Determine the [x, y] coordinate at the center of the cell enclosing the given text.  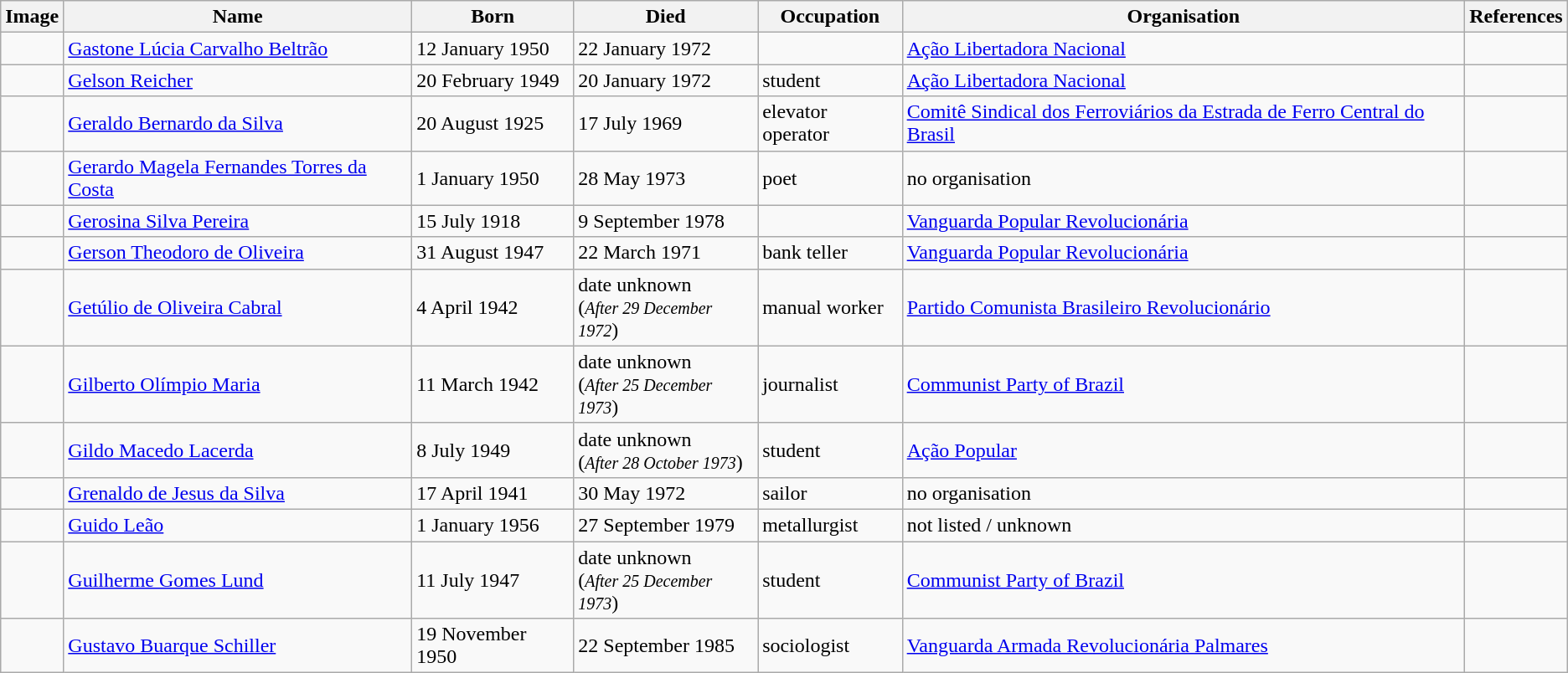
Occupation [831, 17]
manual worker [831, 307]
Gerardo Magela Fernandes Torres da Costa [238, 177]
Ação Popular [1183, 450]
Comitê Sindical dos Ferroviários da Estrada de Ferro Central do Brasil [1183, 124]
20 January 1972 [666, 80]
Name [238, 17]
Geraldo Bernardo da Silva [238, 124]
sociologist [831, 646]
4 April 1942 [493, 307]
journalist [831, 384]
References [1516, 17]
Gildo Macedo Lacerda [238, 450]
Partido Comunista Brasileiro Revolucionário [1183, 307]
elevator operator [831, 124]
poet [831, 177]
19 November 1950 [493, 646]
Grenaldo de Jesus da Silva [238, 493]
date unknown(After 28 October 1973) [666, 450]
22 March 1971 [666, 253]
1 January 1950 [493, 177]
12 January 1950 [493, 49]
bank teller [831, 253]
Guilherme Gomes Lund [238, 579]
17 July 1969 [666, 124]
8 July 1949 [493, 450]
20 February 1949 [493, 80]
date unknown(After 29 December 1972) [666, 307]
11 March 1942 [493, 384]
Gilberto Olímpio Maria [238, 384]
31 August 1947 [493, 253]
15 July 1918 [493, 221]
9 September 1978 [666, 221]
Gelson Reicher [238, 80]
Vanguarda Armada Revolucionária Palmares [1183, 646]
11 July 1947 [493, 579]
Guido Leão [238, 525]
sailor [831, 493]
30 May 1972 [666, 493]
27 September 1979 [666, 525]
Getúlio de Oliveira Cabral [238, 307]
17 April 1941 [493, 493]
1 January 1956 [493, 525]
Gustavo Buarque Schiller [238, 646]
Gerson Theodoro de Oliveira [238, 253]
Gastone Lúcia Carvalho Beltrão [238, 49]
metallurgist [831, 525]
22 January 1972 [666, 49]
not listed / unknown [1183, 525]
20 August 1925 [493, 124]
Died [666, 17]
22 September 1985 [666, 646]
Organisation [1183, 17]
Gerosina Silva Pereira [238, 221]
28 May 1973 [666, 177]
Image [32, 17]
Born [493, 17]
